Return the (x, y) coordinate for the center point of the cell that contains the specified text.  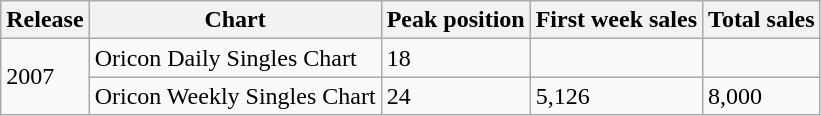
Oricon Daily Singles Chart (235, 58)
First week sales (616, 20)
5,126 (616, 96)
Total sales (762, 20)
2007 (45, 77)
Oricon Weekly Singles Chart (235, 96)
8,000 (762, 96)
18 (456, 58)
24 (456, 96)
Release (45, 20)
Chart (235, 20)
Peak position (456, 20)
